Determine the (X, Y) coordinate at the center of the cell enclosing the given text.  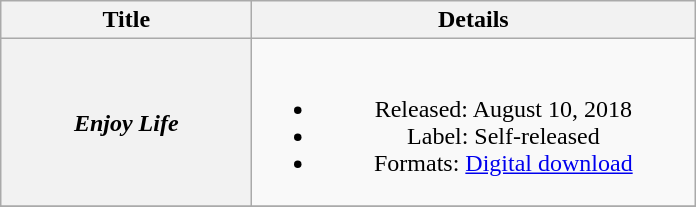
Details (474, 20)
Released: August 10, 2018Label: Self-releasedFormats: Digital download (474, 122)
Title (126, 20)
Enjoy Life (126, 122)
